For the text-containing cell, return its midpoint in (X, Y) coordinate format. 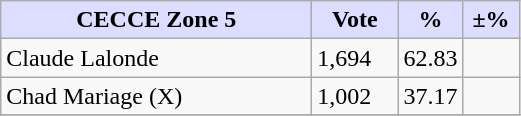
CECCE Zone 5 (156, 20)
62.83 (430, 58)
% (430, 20)
1,694 (355, 58)
Vote (355, 20)
±% (491, 20)
1,002 (355, 96)
Claude Lalonde (156, 58)
Chad Mariage (X) (156, 96)
37.17 (430, 96)
